Provide the (X, Y) coordinate of the cell's center where the given text is located.  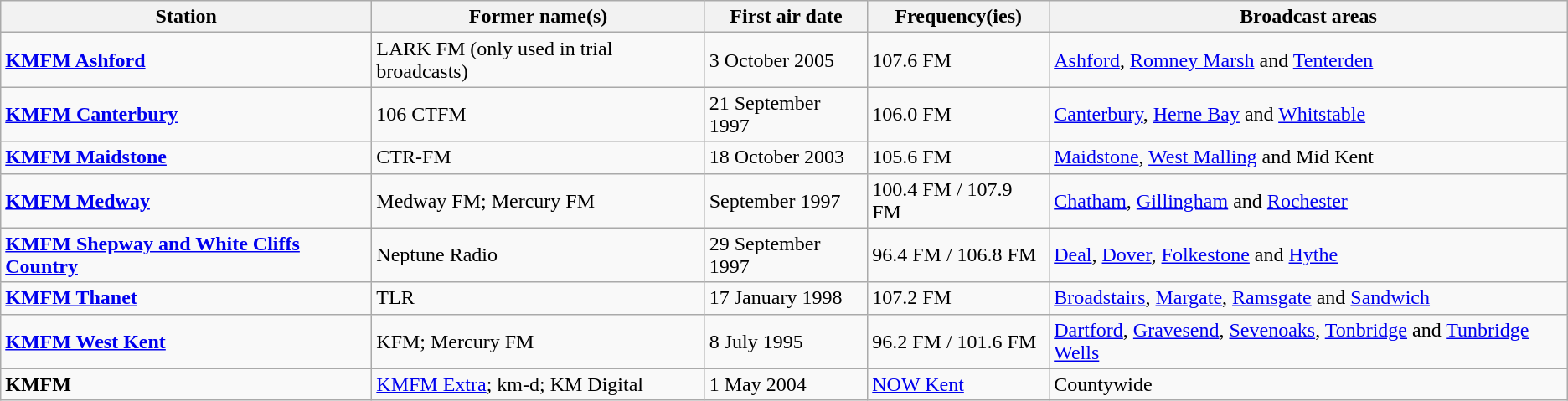
1 May 2004 (786, 384)
Deal, Dover, Folkestone and Hythe (1308, 254)
Ashford, Romney Marsh and Tenterden (1308, 60)
September 1997 (786, 201)
18 October 2003 (786, 157)
KMFM Shepway and White Cliffs Country (186, 254)
KMFM Maidstone (186, 157)
100.4 FM / 107.9 FM (958, 201)
First air date (786, 17)
KMFM Canterbury (186, 114)
Frequency(ies) (958, 17)
KMFM Extra; km-d; KM Digital (538, 384)
3 October 2005 (786, 60)
Neptune Radio (538, 254)
Countywide (1308, 384)
96.2 FM / 101.6 FM (958, 342)
NOW Kent (958, 384)
8 July 1995 (786, 342)
106 CTFM (538, 114)
Medway FM; Mercury FM (538, 201)
Dartford, Gravesend, Sevenoaks, Tonbridge and Tunbridge Wells (1308, 342)
LARK FM (only used in trial broadcasts) (538, 60)
105.6 FM (958, 157)
KMFM Medway (186, 201)
Broadcast areas (1308, 17)
CTR-FM (538, 157)
21 September 1997 (786, 114)
KMFM Thanet (186, 298)
KMFM West Kent (186, 342)
Maidstone, West Malling and Mid Kent (1308, 157)
TLR (538, 298)
29 September 1997 (786, 254)
Station (186, 17)
107.6 FM (958, 60)
Canterbury, Herne Bay and Whitstable (1308, 114)
106.0 FM (958, 114)
KMFM Ashford (186, 60)
107.2 FM (958, 298)
Broadstairs, Margate, Ramsgate and Sandwich (1308, 298)
17 January 1998 (786, 298)
96.4 FM / 106.8 FM (958, 254)
Chatham, Gillingham and Rochester (1308, 201)
KFM; Mercury FM (538, 342)
Former name(s) (538, 17)
KMFM (186, 384)
